Determine the [X, Y] coordinate at the center of the cell enclosing the given text.  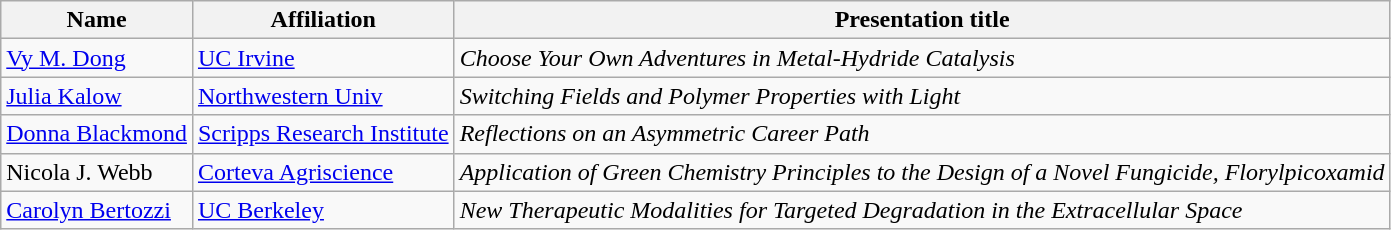
Corteva Agriscience [323, 172]
UC Irvine [323, 58]
Name [97, 20]
Presentation title [922, 20]
Donna Blackmond [97, 134]
New Therapeutic Modalities for Targeted Degradation in the Extracellular Space [922, 210]
Julia Kalow [97, 96]
Affiliation [323, 20]
Reflections on an Asymmetric Career Path [922, 134]
Nicola J. Webb [97, 172]
Carolyn Bertozzi [97, 210]
Scripps Research Institute [323, 134]
Switching Fields and Polymer Properties with Light [922, 96]
Vy M. Dong [97, 58]
Application of Green Chemistry Principles to the Design of a Novel Fungicide, Florylpicoxamid [922, 172]
UC Berkeley [323, 210]
Northwestern Univ [323, 96]
Choose Your Own Adventures in Metal-Hydride Catalysis [922, 58]
